Search for the cell housing the specified text and yield its (x, y) center coordinate. 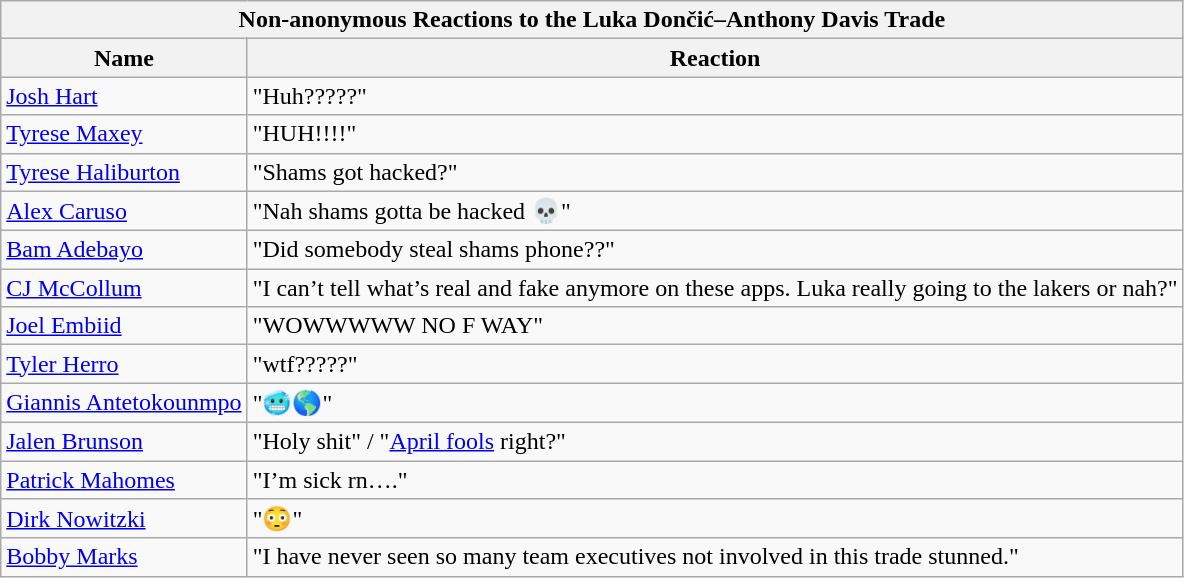
Josh Hart (124, 96)
Tyler Herro (124, 364)
Giannis Antetokounmpo (124, 403)
Bobby Marks (124, 557)
Tyrese Haliburton (124, 172)
"😳" (715, 519)
"Holy shit" / "April fools right?" (715, 441)
"🥶🌎" (715, 403)
"Shams got hacked?" (715, 172)
Tyrese Maxey (124, 134)
"Did somebody steal shams phone??" (715, 250)
Dirk Nowitzki (124, 519)
"WOWWWWW NO F WAY" (715, 326)
Alex Caruso (124, 211)
Reaction (715, 58)
Non-anonymous Reactions to the Luka Dončić–Anthony Davis Trade (592, 20)
"wtf?????" (715, 364)
CJ McCollum (124, 288)
Name (124, 58)
"I’m sick rn…." (715, 479)
"I have never seen so many team executives not involved in this trade stunned." (715, 557)
Jalen Brunson (124, 441)
"Huh?????" (715, 96)
"HUH!!!!" (715, 134)
"Nah shams gotta be hacked 💀" (715, 211)
Joel Embiid (124, 326)
Patrick Mahomes (124, 479)
Bam Adebayo (124, 250)
"I can’t tell what’s real and fake anymore on these apps. Luka really going to the lakers or nah?" (715, 288)
